Search for the cell housing the specified text and yield its (x, y) center coordinate. 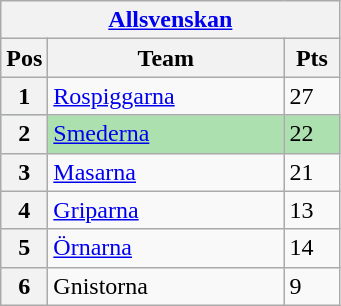
Griparna (166, 210)
14 (312, 248)
Örnarna (166, 248)
Masarna (166, 172)
21 (312, 172)
Gnistorna (166, 286)
1 (24, 96)
3 (24, 172)
Rospiggarna (166, 96)
2 (24, 134)
5 (24, 248)
22 (312, 134)
27 (312, 96)
Pts (312, 58)
Pos (24, 58)
9 (312, 286)
6 (24, 286)
13 (312, 210)
4 (24, 210)
Smederna (166, 134)
Allsvenskan (170, 20)
Team (166, 58)
